Capture the cell that displays the provided text and extract its [x, y] central coordinate. 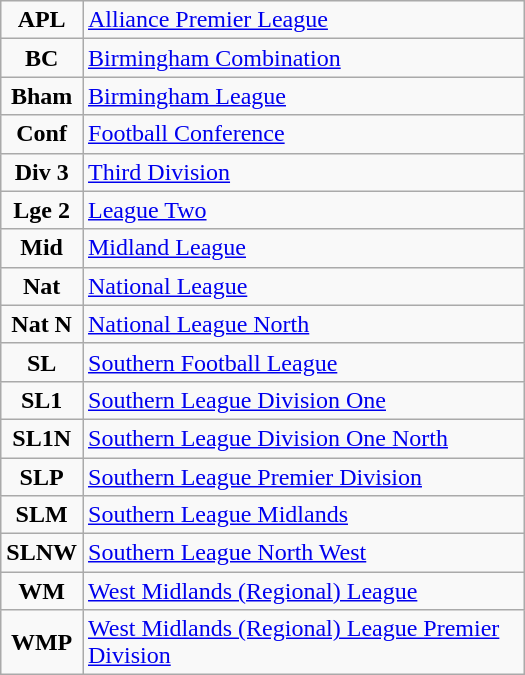
Lge 2 [42, 210]
West Midlands (Regional) League [303, 591]
Midland League [303, 248]
National League North [303, 324]
Nat [42, 286]
APL [42, 20]
Southern League Midlands [303, 515]
Conf [42, 134]
Football Conference [303, 134]
Nat N [42, 324]
SLM [42, 515]
Alliance Premier League [303, 20]
Southern Football League [303, 362]
Southern League Premier Division [303, 477]
League Two [303, 210]
Southern League North West [303, 553]
National League [303, 286]
Div 3 [42, 172]
SL [42, 362]
SL1 [42, 400]
Birmingham League [303, 96]
Bham [42, 96]
Mid [42, 248]
SLP [42, 477]
BC [42, 58]
Third Division [303, 172]
Birmingham Combination [303, 58]
WM [42, 591]
SLNW [42, 553]
Southern League Division One North [303, 438]
WMP [42, 642]
West Midlands (Regional) League Premier Division [303, 642]
Southern League Division One [303, 400]
SL1N [42, 438]
